Return [X, Y] of the center of cell containing provided text 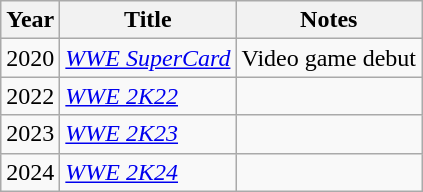
WWE 2K24 [148, 172]
WWE SuperCard [148, 58]
WWE 2K22 [148, 96]
Title [148, 20]
Year [30, 20]
WWE 2K23 [148, 134]
Notes [329, 20]
2022 [30, 96]
2024 [30, 172]
Video game debut [329, 58]
2020 [30, 58]
2023 [30, 134]
